Pinpoint the cell where the given text exists, returning its [x, y] midpoint coordinate. 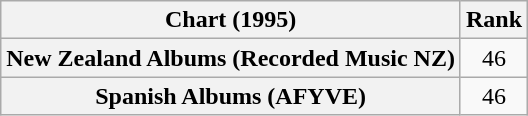
Spanish Albums (AFYVE) [231, 96]
Chart (1995) [231, 20]
New Zealand Albums (Recorded Music NZ) [231, 58]
Rank [494, 20]
